Return [X, Y] of the center of cell containing provided text 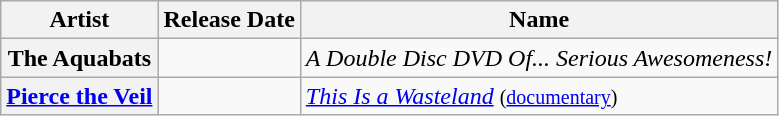
A Double Disc DVD Of... Serious Awesomeness! [538, 58]
The Aquabats [80, 58]
This Is a Wasteland (documentary) [538, 96]
Release Date [229, 20]
Artist [80, 20]
Name [538, 20]
Pierce the Veil [80, 96]
